Find where the given text appears and provide that cell's center as (X, Y) coordinate. 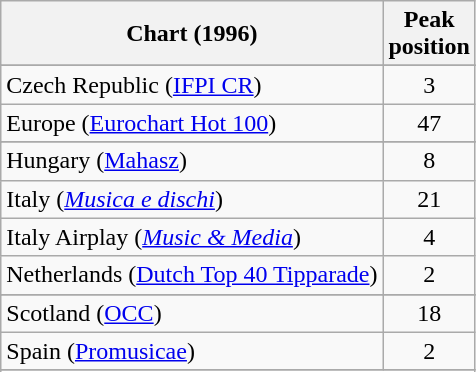
3 (429, 85)
Italy Airplay (Music & Media) (192, 237)
8 (429, 161)
Italy (Musica e dischi) (192, 199)
Netherlands (Dutch Top 40 Tipparade) (192, 275)
47 (429, 123)
Scotland (OCC) (192, 313)
Peakposition (429, 34)
Europe (Eurochart Hot 100) (192, 123)
Czech Republic (IFPI CR) (192, 85)
18 (429, 313)
21 (429, 199)
4 (429, 237)
Chart (1996) (192, 34)
Hungary (Mahasz) (192, 161)
Spain (Promusicae) (192, 351)
